Scan for the cell matching the given text and deliver its [x, y] coordinate at center. 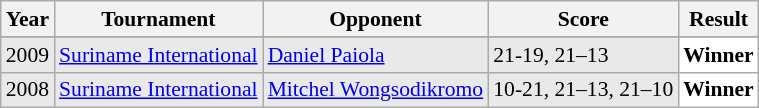
10-21, 21–13, 21–10 [583, 90]
Result [718, 19]
2009 [28, 55]
Year [28, 19]
Tournament [158, 19]
Score [583, 19]
2008 [28, 90]
21-19, 21–13 [583, 55]
Daniel Paiola [376, 55]
Mitchel Wongsodikromo [376, 90]
Opponent [376, 19]
